Detect which cell encompasses the target text, then output its (x, y) center coordinate. 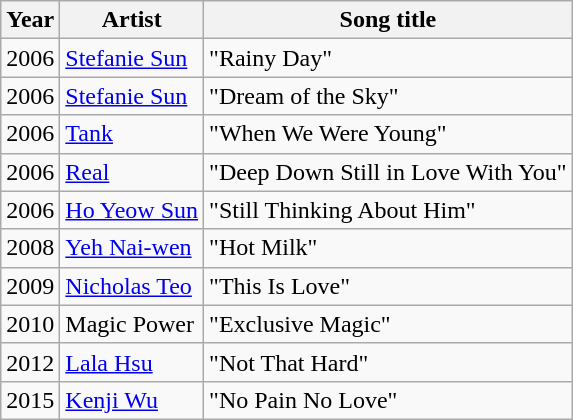
Tank (132, 134)
Artist (132, 20)
2009 (30, 286)
"Still Thinking About Him" (388, 210)
2015 (30, 400)
Kenji Wu (132, 400)
2012 (30, 362)
"Exclusive Magic" (388, 324)
Magic Power (132, 324)
2008 (30, 248)
"When We Were Young" (388, 134)
Real (132, 172)
"This Is Love" (388, 286)
Year (30, 20)
Song title (388, 20)
"Deep Down Still in Love With You" (388, 172)
"Dream of the Sky" (388, 96)
"Not That Hard" (388, 362)
"Hot Milk" (388, 248)
Yeh Nai-wen (132, 248)
"No Pain No Love" (388, 400)
2010 (30, 324)
"Rainy Day" (388, 58)
Nicholas Teo (132, 286)
Lala Hsu (132, 362)
Ho Yeow Sun (132, 210)
